Scan for the cell matching the given text and deliver its [X, Y] coordinate at center. 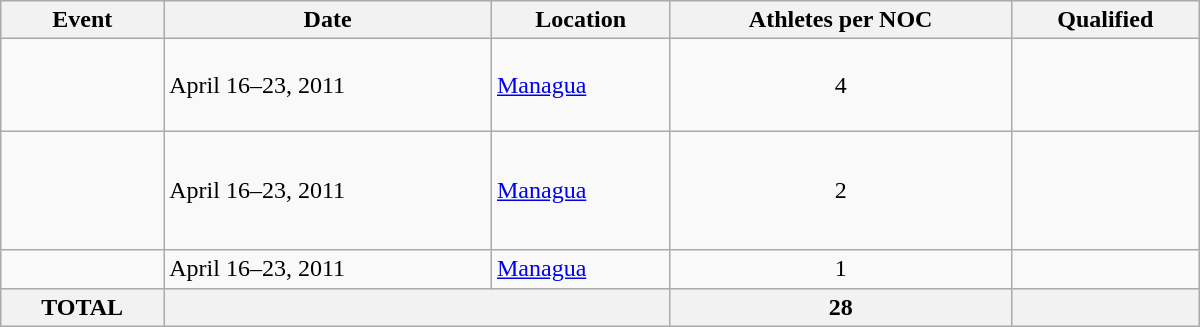
TOTAL [82, 307]
Location [580, 20]
Athletes per NOC [840, 20]
Date [328, 20]
2 [840, 190]
Qualified [1105, 20]
28 [840, 307]
Event [82, 20]
4 [840, 85]
1 [840, 269]
